Capture the cell that displays the provided text and extract its (X, Y) central coordinate. 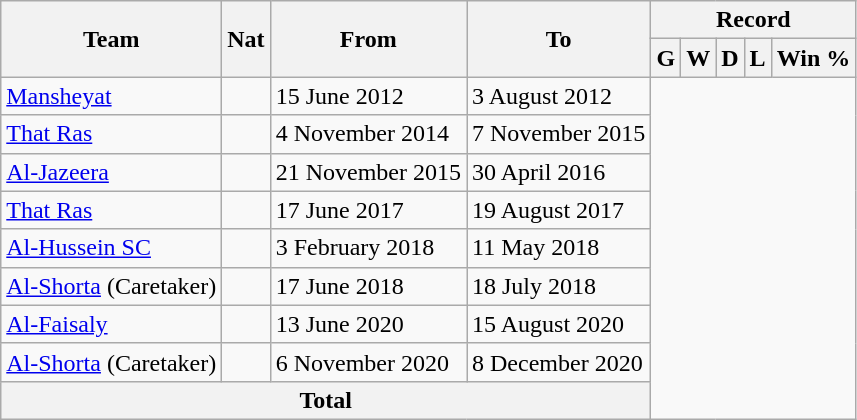
Record (754, 20)
Mansheyat (112, 96)
D (730, 58)
15 August 2020 (558, 324)
7 November 2015 (558, 134)
Win % (814, 58)
Al-Faisaly (112, 324)
6 November 2020 (368, 362)
4 November 2014 (368, 134)
Total (326, 400)
18 July 2018 (558, 286)
8 December 2020 (558, 362)
Nat (246, 39)
To (558, 39)
17 June 2017 (368, 210)
Team (112, 39)
19 August 2017 (558, 210)
Al-Jazeera (112, 172)
3 August 2012 (558, 96)
From (368, 39)
15 June 2012 (368, 96)
11 May 2018 (558, 248)
G (666, 58)
W (698, 58)
Al-Hussein SC (112, 248)
21 November 2015 (368, 172)
13 June 2020 (368, 324)
17 June 2018 (368, 286)
L (758, 58)
30 April 2016 (558, 172)
3 February 2018 (368, 248)
